Pinpoint the cell where the given text exists, returning its (X, Y) midpoint coordinate. 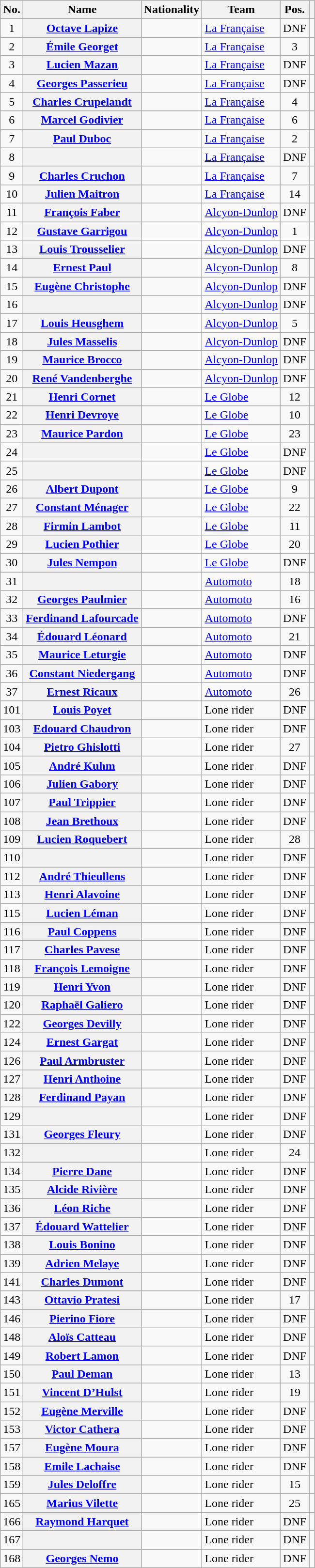
122 (12, 1024)
Aloïs Catteau (82, 1337)
Henri Yvon (82, 987)
André Kuhm (82, 765)
Gustave Garrigou (82, 231)
131 (12, 1134)
Paul Trippier (82, 802)
Pos. (295, 10)
101 (12, 710)
Charles Dumont (82, 1282)
Jules Masselis (82, 342)
Georges Paulmier (82, 600)
157 (12, 1448)
Henri Cornet (82, 397)
148 (12, 1337)
Paul Armbruster (82, 1060)
166 (12, 1521)
105 (12, 765)
Constant Ménager (82, 507)
Raphaël Galiero (82, 1005)
Édouard Léonard (82, 637)
Emile Lachaise (82, 1466)
Lucien Pothier (82, 544)
Paul Duboc (82, 139)
Jules Nempon (82, 563)
107 (12, 802)
Louis Bonino (82, 1245)
158 (12, 1466)
Léon Riche (82, 1208)
36 (12, 673)
149 (12, 1355)
Henri Anthoine (82, 1079)
Émile Georget (82, 47)
132 (12, 1153)
146 (12, 1319)
116 (12, 931)
Firmin Lambot (82, 526)
Pierre Dane (82, 1171)
138 (12, 1245)
167 (12, 1540)
Louis Heusghem (82, 323)
Julien Maitron (82, 194)
Georges Devilly (82, 1024)
139 (12, 1263)
143 (12, 1300)
Raymond Harquet (82, 1521)
Paul Coppens (82, 931)
Jules Deloffre (82, 1485)
106 (12, 784)
Pietro Ghislotti (82, 747)
135 (12, 1190)
Marius Vilette (82, 1503)
Ferdinand Payan (82, 1097)
151 (12, 1392)
129 (12, 1116)
Julien Gabory (82, 784)
Édouard Wattelier (82, 1226)
Lucien Mazan (82, 65)
Vincent D’Hulst (82, 1392)
Eugène Christophe (82, 286)
119 (12, 987)
35 (12, 655)
33 (12, 618)
Nationality (172, 10)
117 (12, 950)
Octave Lapize (82, 28)
Pierino Fiore (82, 1319)
André Thieullens (82, 876)
Eugène Moura (82, 1448)
30 (12, 563)
113 (12, 895)
108 (12, 821)
128 (12, 1097)
152 (12, 1411)
120 (12, 1005)
124 (12, 1042)
Paul Deman (82, 1374)
René Vandenberghe (82, 378)
118 (12, 968)
Victor Cathera (82, 1429)
136 (12, 1208)
112 (12, 876)
Maurice Pardon (82, 434)
141 (12, 1282)
Henri Alavoine (82, 895)
Albert Dupont (82, 489)
137 (12, 1226)
Eugène Merville (82, 1411)
Constant Niedergang (82, 673)
165 (12, 1503)
31 (12, 581)
37 (12, 692)
110 (12, 858)
Team (241, 10)
103 (12, 729)
Marcel Godivier (82, 120)
Name (82, 10)
Charles Crupelandt (82, 102)
34 (12, 637)
Adrien Melaye (82, 1263)
109 (12, 839)
François Lemoigne (82, 968)
Ottavio Pratesi (82, 1300)
168 (12, 1558)
Ernest Ricaux (82, 692)
Ferdinand Lafourcade (82, 618)
Louis Trousselier (82, 249)
Alcide Rivière (82, 1190)
134 (12, 1171)
29 (12, 544)
Maurice Brocco (82, 360)
153 (12, 1429)
Georges Fleury (82, 1134)
Louis Poyet (82, 710)
Edouard Chaudron (82, 729)
Charles Pavese (82, 950)
Jean Brethoux (82, 821)
Georges Passerieu (82, 83)
François Faber (82, 212)
Ernest Paul (82, 268)
Georges Nemo (82, 1558)
127 (12, 1079)
Lucien Roquebert (82, 839)
104 (12, 747)
No. (12, 10)
150 (12, 1374)
Charles Cruchon (82, 175)
115 (12, 913)
126 (12, 1060)
Ernest Gargat (82, 1042)
Lucien Léman (82, 913)
32 (12, 600)
Robert Lamon (82, 1355)
Henri Devroye (82, 415)
159 (12, 1485)
Maurice Leturgie (82, 655)
